Extract the (x, y) coordinate from the center of the cell holding the provided text.  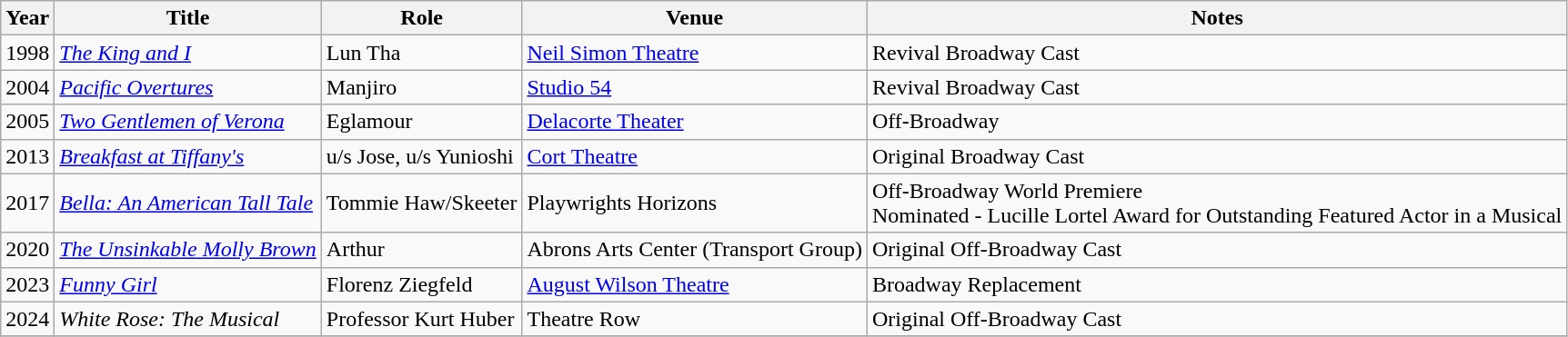
Abrons Arts Center (Transport Group) (695, 250)
Year (27, 18)
The Unsinkable Molly Brown (187, 250)
August Wilson Theatre (695, 284)
2020 (27, 250)
Lun Tha (422, 53)
2023 (27, 284)
White Rose: The Musical (187, 319)
Venue (695, 18)
Original Broadway Cast (1217, 156)
Playwrights Horizons (695, 203)
Eglamour (422, 122)
Broadway Replacement (1217, 284)
Funny Girl (187, 284)
Neil Simon Theatre (695, 53)
Studio 54 (695, 87)
Off-Broadway (1217, 122)
Role (422, 18)
Bella: An American Tall Tale (187, 203)
Delacorte Theater (695, 122)
Manjiro (422, 87)
Theatre Row (695, 319)
Arthur (422, 250)
Cort Theatre (695, 156)
u/s Jose, u/s Yunioshi (422, 156)
Breakfast at Tiffany's (187, 156)
Off-Broadway World Premiere Nominated - Lucille Lortel Award for Outstanding Featured Actor in a Musical (1217, 203)
2017 (27, 203)
2013 (27, 156)
Notes (1217, 18)
Pacific Overtures (187, 87)
Two Gentlemen of Verona (187, 122)
Professor Kurt Huber (422, 319)
The King and I (187, 53)
Florenz Ziegfeld (422, 284)
1998 (27, 53)
2004 (27, 87)
2005 (27, 122)
2024 (27, 319)
Title (187, 18)
Tommie Haw/Skeeter (422, 203)
